Identify which cell holds the provided text, then report its [x, y] central coordinate. 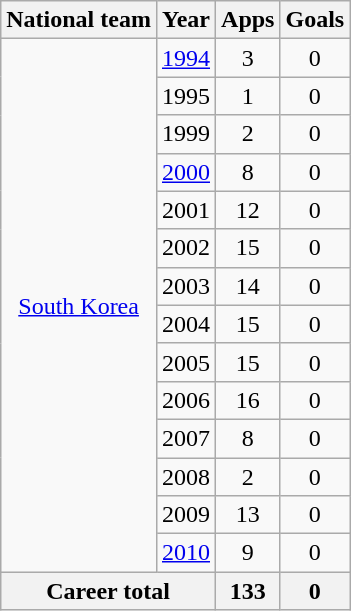
2003 [186, 286]
National team [79, 20]
12 [248, 210]
3 [248, 58]
2004 [186, 324]
2005 [186, 362]
2007 [186, 438]
2000 [186, 172]
Apps [248, 20]
Goals [315, 20]
2001 [186, 210]
1999 [186, 134]
13 [248, 515]
2009 [186, 515]
9 [248, 553]
Career total [108, 591]
16 [248, 400]
1994 [186, 58]
1 [248, 96]
2008 [186, 477]
2006 [186, 400]
1995 [186, 96]
14 [248, 286]
133 [248, 591]
South Korea [79, 306]
2002 [186, 248]
Year [186, 20]
2010 [186, 553]
